Identify which cell holds the provided text, then report its (X, Y) central coordinate. 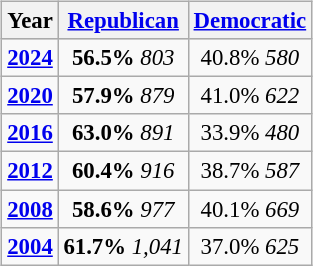
37.0% 625 (250, 246)
2024 (30, 58)
2012 (30, 171)
2008 (30, 209)
2020 (30, 96)
40.8% 580 (250, 58)
Republican (123, 21)
38.7% 587 (250, 171)
41.0% 622 (250, 96)
57.9% 879 (123, 96)
Year (30, 21)
61.7% 1,041 (123, 246)
58.6% 977 (123, 209)
60.4% 916 (123, 171)
40.1% 669 (250, 209)
63.0% 891 (123, 133)
33.9% 480 (250, 133)
2004 (30, 246)
56.5% 803 (123, 58)
Democratic (250, 21)
2016 (30, 133)
